Identify which cell holds the provided text, then report its (x, y) central coordinate. 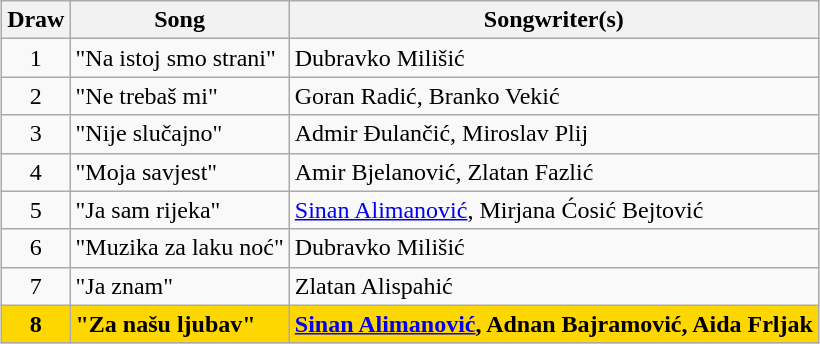
Song (180, 20)
"Ne trebaš mi" (180, 96)
2 (36, 96)
Draw (36, 20)
Goran Radić, Branko Vekić (554, 96)
3 (36, 134)
Sinan Alimanović, Mirjana Ćosić Bejtović (554, 210)
4 (36, 172)
Admir Đulančić, Miroslav Plij (554, 134)
Songwriter(s) (554, 20)
"Moja savjest" (180, 172)
Sinan Alimanović, Adnan Bajramović, Aida Frljak (554, 324)
Amir Bjelanović, Zlatan Fazlić (554, 172)
"Na istoj smo strani" (180, 58)
"Ja sam rijeka" (180, 210)
7 (36, 286)
"Ja znam" (180, 286)
"Za našu ljubav" (180, 324)
"Nije slučajno" (180, 134)
5 (36, 210)
"Muzika za laku noć" (180, 248)
8 (36, 324)
1 (36, 58)
6 (36, 248)
Zlatan Alispahić (554, 286)
